Return (x, y) of the center of cell containing provided text 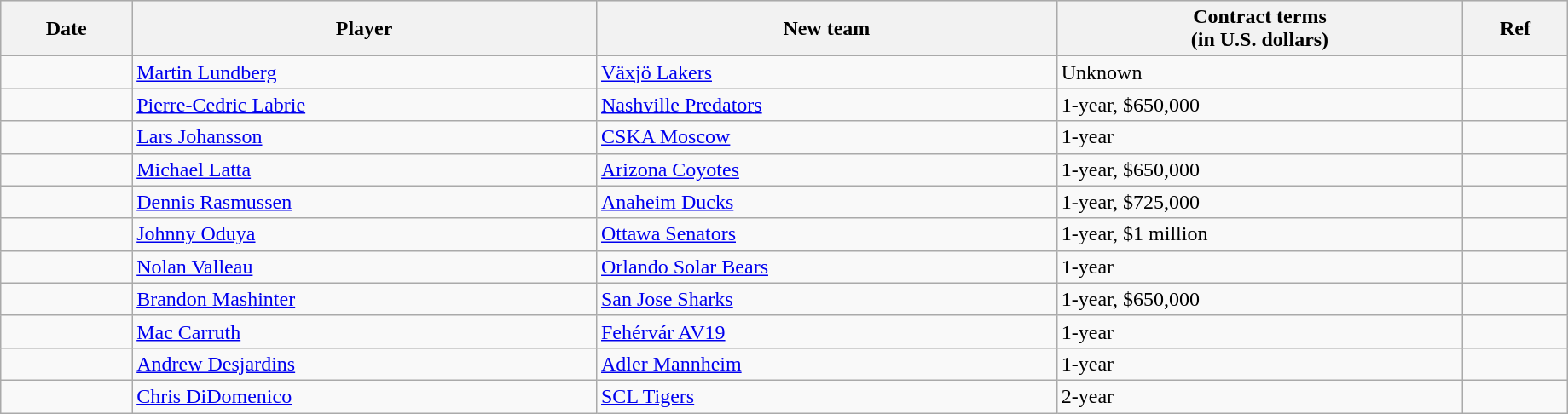
CSKA Moscow (826, 137)
2-year (1259, 396)
Player (365, 29)
Dennis Rasmussen (365, 202)
1-year, $1 million (1259, 234)
Pierre-Cedric Labrie (365, 105)
Nolan Valleau (365, 267)
New team (826, 29)
Växjö Lakers (826, 72)
Chris DiDomenico (365, 396)
Ref (1516, 29)
Mac Carruth (365, 331)
Lars Johansson (365, 137)
Johnny Oduya (365, 234)
Anaheim Ducks (826, 202)
Ottawa Senators (826, 234)
Adler Mannheim (826, 364)
Michael Latta (365, 170)
Fehérvár AV19 (826, 331)
Arizona Coyotes (826, 170)
Orlando Solar Bears (826, 267)
Andrew Desjardins (365, 364)
SCL Tigers (826, 396)
Nashville Predators (826, 105)
1-year, $725,000 (1259, 202)
Martin Lundberg (365, 72)
Brandon Mashinter (365, 299)
Contract terms(in U.S. dollars) (1259, 29)
San Jose Sharks (826, 299)
Unknown (1259, 72)
Date (67, 29)
